Determine the [X, Y] coordinate at the center of the cell enclosing the given text.  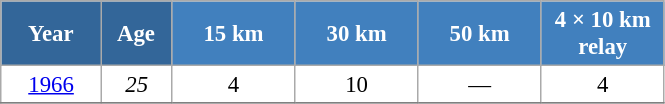
10 [356, 85]
Age [136, 34]
Year [52, 34]
1966 [52, 85]
4 × 10 km relay [602, 34]
— [480, 85]
30 km [356, 34]
50 km [480, 34]
25 [136, 85]
15 km [234, 34]
